Provide the (X, Y) coordinate of the cell's center where the given text is located.  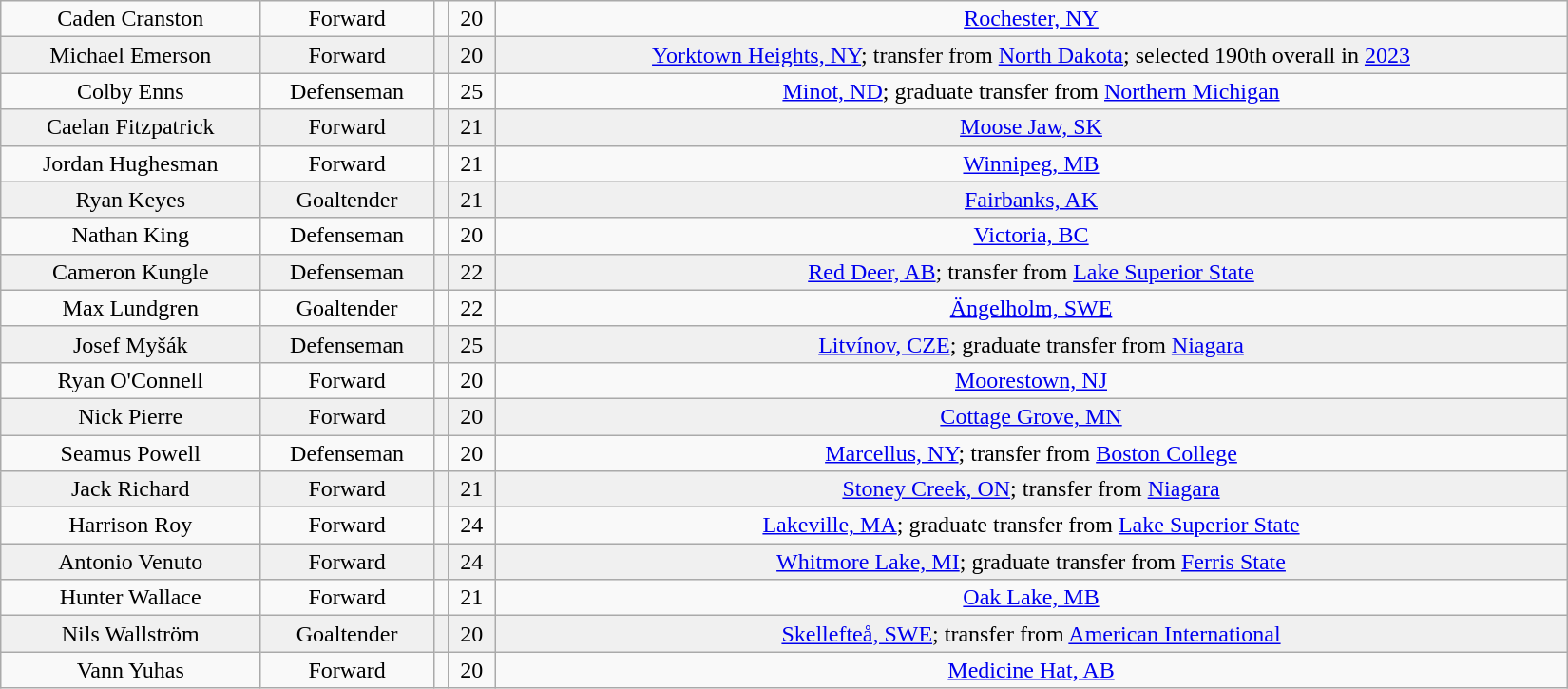
Moose Jaw, SK (1031, 127)
Nathan King (131, 236)
Minot, ND; graduate transfer from Northern Michigan (1031, 91)
Max Lundgren (131, 308)
Ryan Keyes (131, 200)
Rochester, NY (1031, 19)
Litvínov, CZE; graduate transfer from Niagara (1031, 344)
Stoney Creek, ON; transfer from Niagara (1031, 489)
Medicine Hat, AB (1031, 670)
Nick Pierre (131, 416)
Jack Richard (131, 489)
Marcellus, NY; transfer from Boston College (1031, 453)
Hunter Wallace (131, 598)
Ängelholm, SWE (1031, 308)
Antonio Venuto (131, 562)
Michael Emerson (131, 55)
Caden Cranston (131, 19)
Jordan Hughesman (131, 163)
Cameron Kungle (131, 272)
Yorktown Heights, NY; transfer from North Dakota; selected 190th overall in 2023 (1031, 55)
Caelan Fitzpatrick (131, 127)
Vann Yuhas (131, 670)
Josef Myšák (131, 344)
Cottage Grove, MN (1031, 416)
Oak Lake, MB (1031, 598)
Skellefteå, SWE; transfer from American International (1031, 634)
Victoria, BC (1031, 236)
Nils Wallström (131, 634)
Whitmore Lake, MI; graduate transfer from Ferris State (1031, 562)
Moorestown, NJ (1031, 380)
Ryan O'Connell (131, 380)
Seamus Powell (131, 453)
Lakeville, MA; graduate transfer from Lake Superior State (1031, 526)
Fairbanks, AK (1031, 200)
Harrison Roy (131, 526)
Red Deer, AB; transfer from Lake Superior State (1031, 272)
Winnipeg, MB (1031, 163)
Colby Enns (131, 91)
